Return the (x, y) coordinate for the center point of the cell that contains the specified text.  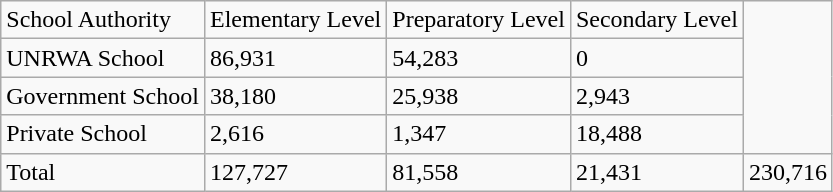
Total (103, 172)
38,180 (295, 96)
Government School (103, 96)
Preparatory Level (479, 20)
1,347 (479, 134)
21,431 (656, 172)
Private School (103, 134)
127,727 (295, 172)
54,283 (479, 58)
230,716 (788, 172)
18,488 (656, 134)
2,616 (295, 134)
25,938 (479, 96)
2,943 (656, 96)
School Authority (103, 20)
Elementary Level (295, 20)
0 (656, 58)
81,558 (479, 172)
UNRWA School (103, 58)
86,931 (295, 58)
Secondary Level (656, 20)
